Return (X, Y) of the center of cell containing provided text 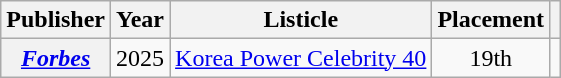
Korea Power Celebrity 40 (301, 58)
Placement (491, 20)
2025 (140, 58)
Listicle (301, 20)
19th (491, 58)
Publisher (56, 20)
Forbes (56, 58)
Year (140, 20)
